Extract the [x, y] coordinate from the center of the cell holding the provided text.  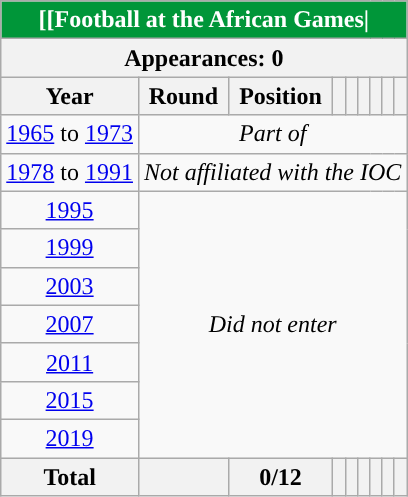
Part of [272, 134]
[[Football at the African Games| [204, 20]
1978 to 1991 [70, 172]
Total [70, 477]
Appearances: 0 [204, 58]
Position [280, 96]
2007 [70, 324]
2015 [70, 400]
1999 [70, 248]
Not affiliated with the IOC [272, 172]
Did not enter [272, 324]
0/12 [280, 477]
1965 to 1973 [70, 134]
2019 [70, 438]
Year [70, 96]
1995 [70, 210]
2003 [70, 286]
Round [183, 96]
2011 [70, 362]
